Output the (x, y) coordinate of the center of the cell containing the given text.  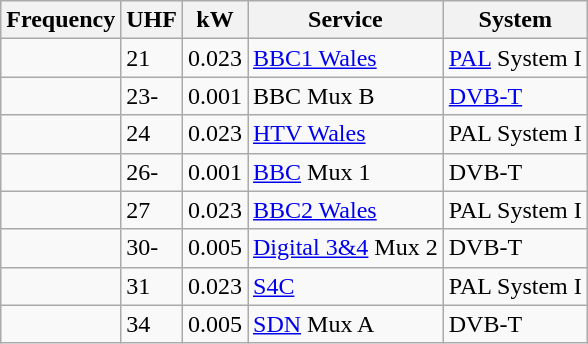
31 (152, 286)
23- (152, 96)
34 (152, 324)
27 (152, 210)
Digital 3&4 Mux 2 (346, 248)
21 (152, 58)
BBC2 Wales (346, 210)
24 (152, 134)
Service (346, 20)
kW (214, 20)
Frequency (61, 20)
BBC1 Wales (346, 58)
SDN Mux A (346, 324)
UHF (152, 20)
BBC Mux B (346, 96)
30- (152, 248)
HTV Wales (346, 134)
System (515, 20)
26- (152, 172)
S4C (346, 286)
BBC Mux 1 (346, 172)
